Locate the cell with the specified text and output its [x, y] center coordinate. 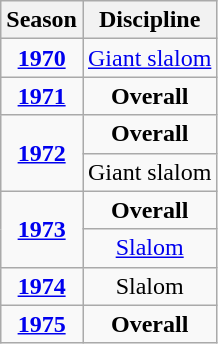
1974 [42, 286]
Discipline [149, 20]
1971 [42, 96]
1970 [42, 58]
1975 [42, 324]
1973 [42, 229]
Season [42, 20]
1972 [42, 153]
